Determine the [X, Y] coordinate at the center of the cell enclosing the given text.  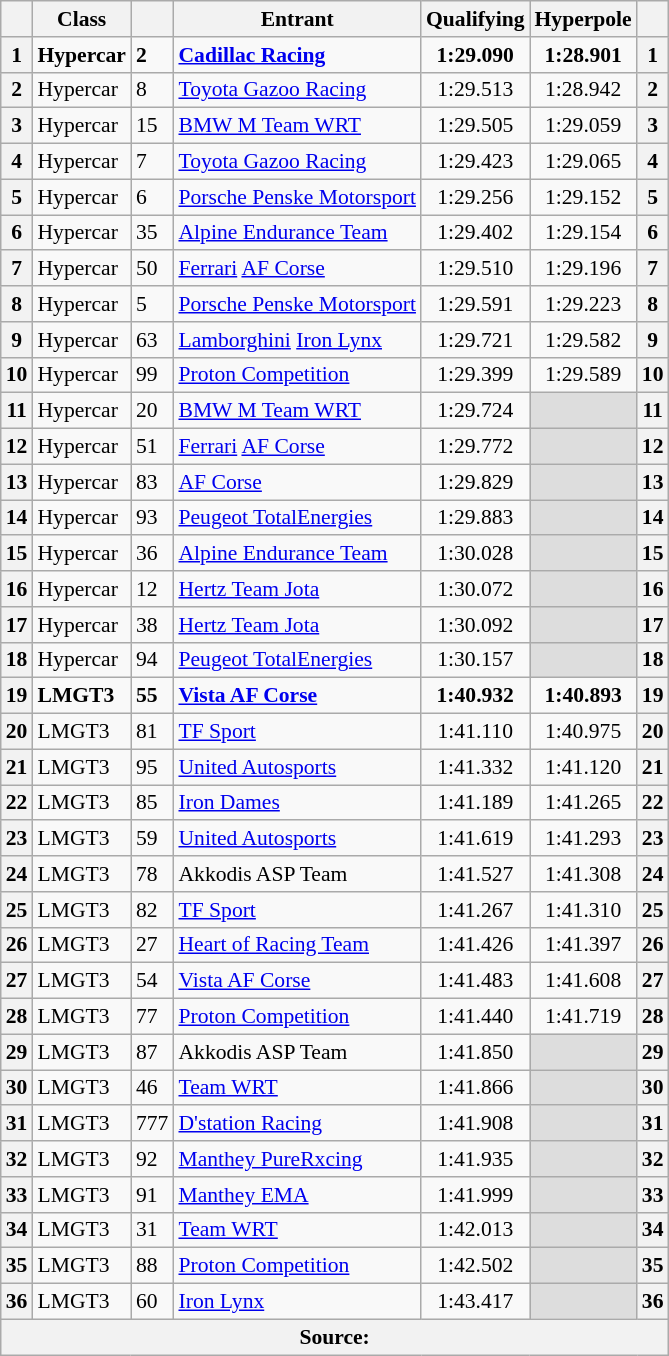
1:41.310 [584, 910]
1:29.591 [475, 304]
83 [152, 482]
1:41.850 [475, 1052]
1:29.589 [584, 375]
88 [152, 1266]
87 [152, 1052]
38 [152, 625]
1:29.223 [584, 304]
Heart of Racing Team [297, 945]
1:41.999 [475, 1195]
Class [81, 19]
1:29.505 [475, 126]
1:29.154 [584, 233]
77 [152, 1017]
1:41.110 [475, 732]
92 [152, 1159]
Iron Lynx [297, 1302]
1:41.120 [584, 767]
1:41.719 [584, 1017]
1:29.059 [584, 126]
1:29.196 [584, 269]
1:41.866 [475, 1088]
1:30.028 [475, 554]
1:41.332 [475, 767]
Cadillac Racing [297, 55]
1:40.932 [475, 696]
1:29.065 [584, 162]
AF Corse [297, 482]
1:29.724 [475, 411]
60 [152, 1302]
1:41.397 [584, 945]
1:29.772 [475, 447]
82 [152, 910]
Manthey PureRxcing [297, 1159]
55 [152, 696]
81 [152, 732]
1:41.619 [475, 839]
1:29.402 [475, 233]
1:29.510 [475, 269]
D'station Racing [297, 1124]
Lamborghini Iron Lynx [297, 340]
51 [152, 447]
1:41.483 [475, 981]
91 [152, 1195]
1:30.072 [475, 589]
1:40.975 [584, 732]
1:41.308 [584, 874]
Qualifying [475, 19]
1:29.423 [475, 162]
Entrant [297, 19]
1:41.440 [475, 1017]
50 [152, 269]
1:29.090 [475, 55]
1:29.513 [475, 90]
93 [152, 518]
1:43.417 [475, 1302]
Source: [335, 1337]
59 [152, 839]
1:41.189 [475, 803]
63 [152, 340]
Iron Dames [297, 803]
1:29.721 [475, 340]
1:42.502 [475, 1266]
94 [152, 660]
1:30.157 [475, 660]
1:29.399 [475, 375]
1:28.942 [584, 90]
777 [152, 1124]
1:29.256 [475, 197]
Hyperpole [584, 19]
1:29.829 [475, 482]
1:41.527 [475, 874]
78 [152, 874]
1:41.426 [475, 945]
1:40.893 [584, 696]
1:28.901 [584, 55]
1:41.293 [584, 839]
85 [152, 803]
Manthey EMA [297, 1195]
1:29.152 [584, 197]
99 [152, 375]
1:29.582 [584, 340]
1:30.092 [475, 625]
1:41.267 [475, 910]
1:41.908 [475, 1124]
1:41.608 [584, 981]
1:41.935 [475, 1159]
1:29.883 [475, 518]
46 [152, 1088]
1:41.265 [584, 803]
95 [152, 767]
1:42.013 [475, 1230]
54 [152, 981]
